Search for the cell housing the specified text and yield its [X, Y] center coordinate. 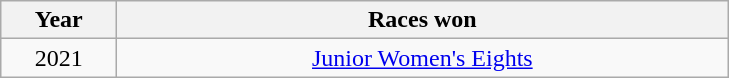
2021 [59, 58]
Races won [422, 20]
Year [59, 20]
Junior Women's Eights [422, 58]
